Search for the cell housing the specified text and yield its [x, y] center coordinate. 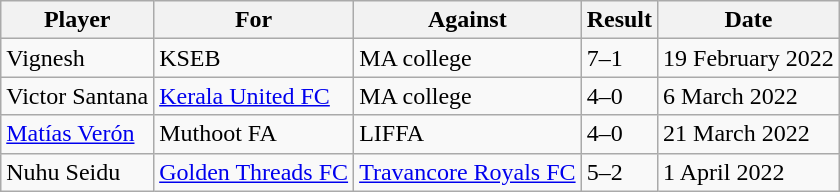
Victor Santana [78, 96]
Against [468, 20]
21 March 2022 [749, 134]
Travancore Royals FC [468, 172]
Muthoot FA [254, 134]
For [254, 20]
6 March 2022 [749, 96]
Golden Threads FC [254, 172]
Vignesh [78, 58]
Player [78, 20]
Result [619, 20]
Date [749, 20]
19 February 2022 [749, 58]
5–2 [619, 172]
Kerala United FC [254, 96]
LIFFA [468, 134]
Matías Verón [78, 134]
Nuhu Seidu [78, 172]
KSEB [254, 58]
1 April 2022 [749, 172]
7–1 [619, 58]
